Capture the cell that displays the provided text and extract its [X, Y] central coordinate. 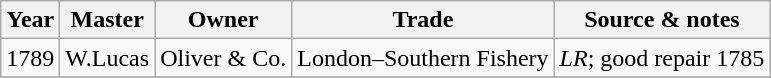
LR; good repair 1785 [662, 58]
London–Southern Fishery [423, 58]
Owner [224, 20]
Master [108, 20]
Oliver & Co. [224, 58]
Year [30, 20]
1789 [30, 58]
W.Lucas [108, 58]
Source & notes [662, 20]
Trade [423, 20]
